Identify which cell holds the provided text, then report its (X, Y) central coordinate. 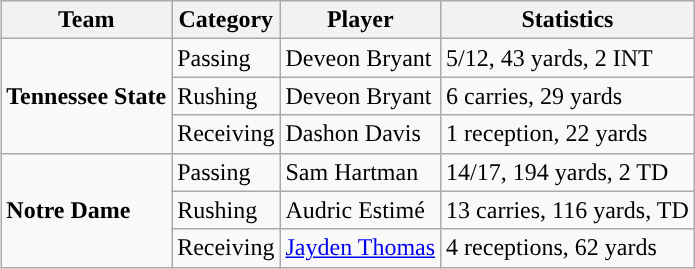
1 reception, 22 yards (568, 134)
Notre Dame (86, 210)
4 receptions, 62 yards (568, 248)
5/12, 43 yards, 2 INT (568, 58)
Tennessee State (86, 96)
6 carries, 29 yards (568, 96)
Team (86, 20)
Jayden Thomas (360, 248)
14/17, 194 yards, 2 TD (568, 172)
Sam Hartman (360, 172)
Statistics (568, 20)
Dashon Davis (360, 134)
13 carries, 116 yards, TD (568, 210)
Category (226, 20)
Player (360, 20)
Audric Estimé (360, 210)
